From the cell containing the given text, extract its center point as [X, Y] coordinate. 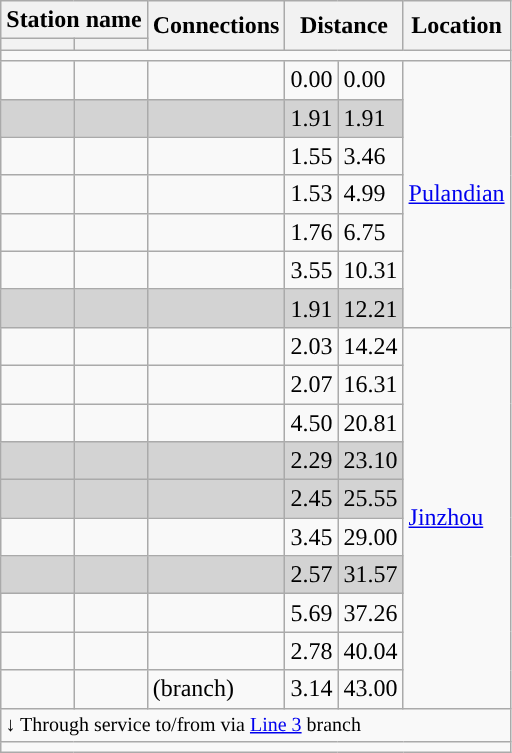
↓ Through service to/from via Line 3 branch [256, 724]
3.45 [312, 537]
Location [456, 26]
1.76 [312, 232]
2.29 [312, 461]
40.04 [370, 651]
2.07 [312, 384]
10.31 [370, 270]
3.14 [312, 689]
12.21 [370, 308]
23.10 [370, 461]
2.45 [312, 499]
14.24 [370, 346]
16.31 [370, 384]
6.75 [370, 232]
2.03 [312, 346]
4.50 [312, 423]
29.00 [370, 537]
37.26 [370, 613]
3.55 [312, 270]
5.69 [312, 613]
Distance [344, 26]
43.00 [370, 689]
Connections [216, 26]
3.46 [370, 156]
1.55 [312, 156]
(branch) [216, 689]
1.53 [312, 194]
2.78 [312, 651]
4.99 [370, 194]
20.81 [370, 423]
25.55 [370, 499]
2.57 [312, 575]
Pulandian [456, 194]
31.57 [370, 575]
Station name [74, 20]
Jinzhou [456, 518]
